Identify which cell holds the provided text, then report its (X, Y) central coordinate. 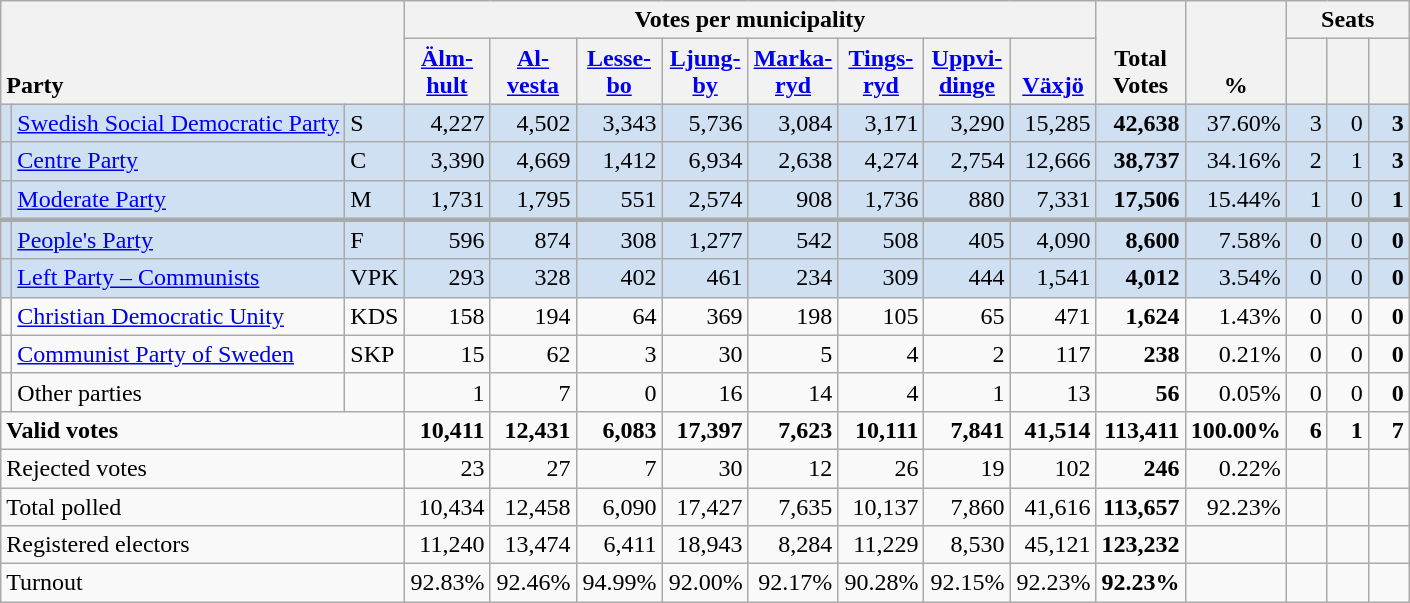
11,229 (881, 545)
10,137 (881, 507)
444 (967, 278)
13 (1053, 392)
People's Party (178, 240)
92.83% (447, 583)
874 (533, 240)
1,541 (1053, 278)
234 (793, 278)
0.05% (1236, 392)
1,731 (447, 200)
16 (705, 392)
92.46% (533, 583)
12 (793, 468)
Ljung- by (705, 72)
6,934 (705, 161)
37.60% (1236, 123)
64 (619, 316)
56 (1140, 392)
369 (705, 316)
KDS (374, 316)
3,343 (619, 123)
Lesse- bo (619, 72)
6,090 (619, 507)
1,412 (619, 161)
4,227 (447, 123)
2,574 (705, 200)
Total Votes (1140, 52)
6,083 (619, 430)
Party (202, 52)
F (374, 240)
8,530 (967, 545)
1,277 (705, 240)
113,657 (1140, 507)
3,171 (881, 123)
41,616 (1053, 507)
194 (533, 316)
23 (447, 468)
Turnout (202, 583)
15.44% (1236, 200)
Älm- hult (447, 72)
3.54% (1236, 278)
908 (793, 200)
C (374, 161)
102 (1053, 468)
15,285 (1053, 123)
5 (793, 354)
117 (1053, 354)
0.22% (1236, 468)
92.00% (705, 583)
2,754 (967, 161)
45,121 (1053, 545)
1,624 (1140, 316)
158 (447, 316)
Other parties (178, 392)
309 (881, 278)
551 (619, 200)
123,232 (1140, 545)
Moderate Party (178, 200)
542 (793, 240)
41,514 (1053, 430)
7,331 (1053, 200)
4,012 (1140, 278)
328 (533, 278)
2,638 (793, 161)
0.21% (1236, 354)
6 (1306, 430)
34.16% (1236, 161)
65 (967, 316)
402 (619, 278)
508 (881, 240)
SKP (374, 354)
461 (705, 278)
238 (1140, 354)
Marka- ryd (793, 72)
13,474 (533, 545)
12,666 (1053, 161)
% (1236, 52)
100.00% (1236, 430)
Votes per municipality (750, 20)
92.15% (967, 583)
VPK (374, 278)
17,397 (705, 430)
90.28% (881, 583)
246 (1140, 468)
12,431 (533, 430)
7,860 (967, 507)
596 (447, 240)
3,290 (967, 123)
Registered electors (202, 545)
11,240 (447, 545)
Total polled (202, 507)
7.58% (1236, 240)
308 (619, 240)
38,737 (1140, 161)
5,736 (705, 123)
94.99% (619, 583)
Christian Democratic Unity (178, 316)
Rejected votes (202, 468)
Centre Party (178, 161)
26 (881, 468)
17,427 (705, 507)
17,506 (1140, 200)
Communist Party of Sweden (178, 354)
Uppvi- dinge (967, 72)
405 (967, 240)
1,795 (533, 200)
4,669 (533, 161)
1.43% (1236, 316)
Swedish Social Democratic Party (178, 123)
Tings- ryd (881, 72)
10,111 (881, 430)
18,943 (705, 545)
3,390 (447, 161)
62 (533, 354)
Left Party – Communists (178, 278)
7,635 (793, 507)
12,458 (533, 507)
Seats (1348, 20)
8,600 (1140, 240)
293 (447, 278)
1,736 (881, 200)
42,638 (1140, 123)
15 (447, 354)
105 (881, 316)
Valid votes (202, 430)
S (374, 123)
4,090 (1053, 240)
14 (793, 392)
471 (1053, 316)
113,411 (1140, 430)
880 (967, 200)
7,841 (967, 430)
27 (533, 468)
6,411 (619, 545)
Al- vesta (533, 72)
19 (967, 468)
7,623 (793, 430)
92.17% (793, 583)
8,284 (793, 545)
10,411 (447, 430)
Växjö (1053, 72)
M (374, 200)
198 (793, 316)
4,502 (533, 123)
4,274 (881, 161)
3,084 (793, 123)
10,434 (447, 507)
